Provide the (x, y) coordinate of the cell's center where the given text is located.  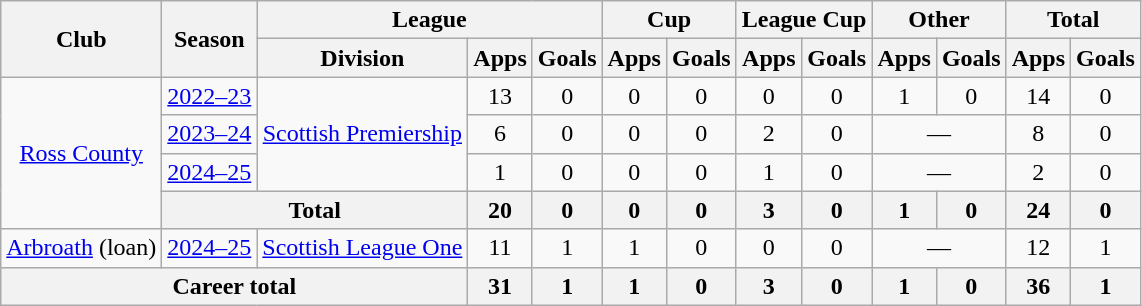
2022–23 (210, 96)
36 (1038, 286)
Club (82, 39)
League (430, 20)
Scottish League One (362, 248)
20 (500, 210)
6 (500, 134)
14 (1038, 96)
13 (500, 96)
Arbroath (loan) (82, 248)
31 (500, 286)
Career total (234, 286)
2023–24 (210, 134)
8 (1038, 134)
12 (1038, 248)
11 (500, 248)
League Cup (804, 20)
Other (939, 20)
24 (1038, 210)
Scottish Premiership (362, 134)
Division (362, 58)
Season (210, 39)
Cup (669, 20)
Ross County (82, 153)
